Provide the [X, Y] coordinate of the cell's center where the given text is located.  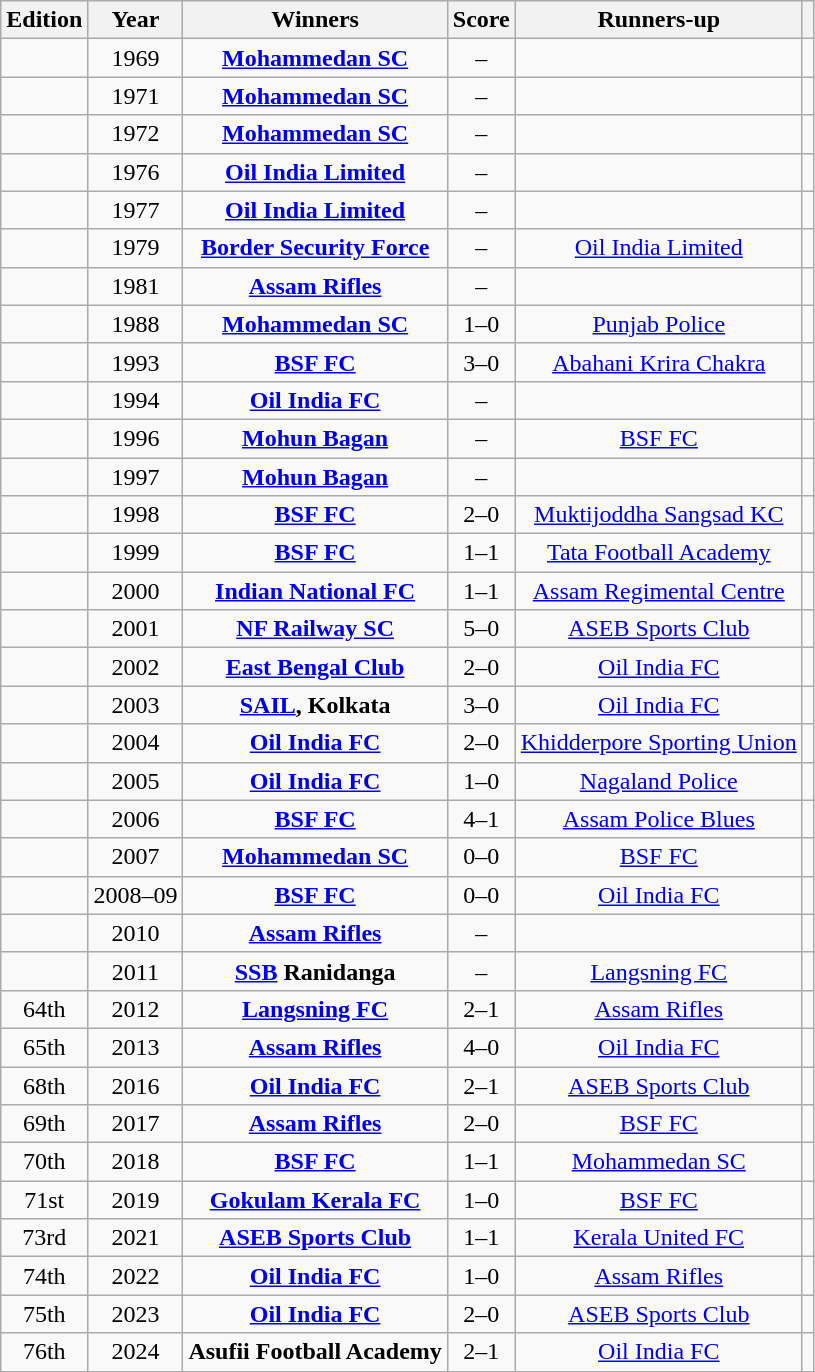
NF Railway SC [315, 629]
Abahani Krira Chakra [658, 362]
East Bengal Club [315, 667]
Edition [44, 20]
1999 [136, 553]
1981 [136, 286]
2008–09 [136, 895]
76th [44, 1352]
1988 [136, 324]
1977 [136, 210]
68th [44, 1085]
1998 [136, 515]
2006 [136, 819]
2023 [136, 1314]
2022 [136, 1276]
2000 [136, 591]
70th [44, 1162]
1972 [136, 134]
Border Security Force [315, 248]
SAIL, Kolkata [315, 705]
Punjab Police [658, 324]
Kerala United FC [658, 1238]
4–1 [481, 819]
Asufii Football Academy [315, 1352]
Assam Regimental Centre [658, 591]
Indian National FC [315, 591]
71st [44, 1200]
Runners-up [658, 20]
1996 [136, 438]
Tata Football Academy [658, 553]
69th [44, 1124]
2019 [136, 1200]
Gokulam Kerala FC [315, 1200]
Year [136, 20]
65th [44, 1047]
Khidderpore Sporting Union [658, 743]
2007 [136, 857]
75th [44, 1314]
1969 [136, 58]
2010 [136, 933]
Nagaland Police [658, 781]
2012 [136, 1009]
2002 [136, 667]
Score [481, 20]
1997 [136, 477]
1979 [136, 248]
5–0 [481, 629]
2004 [136, 743]
2001 [136, 629]
64th [44, 1009]
Muktijoddha Sangsad KC [658, 515]
SSB Ranidanga [315, 971]
4–0 [481, 1047]
73rd [44, 1238]
1971 [136, 96]
74th [44, 1276]
Assam Police Blues [658, 819]
1993 [136, 362]
1994 [136, 400]
2017 [136, 1124]
2003 [136, 705]
2021 [136, 1238]
2024 [136, 1352]
Winners [315, 20]
2013 [136, 1047]
2016 [136, 1085]
2011 [136, 971]
2018 [136, 1162]
1976 [136, 172]
2005 [136, 781]
